Pinpoint the cell where the given text exists, returning its (x, y) midpoint coordinate. 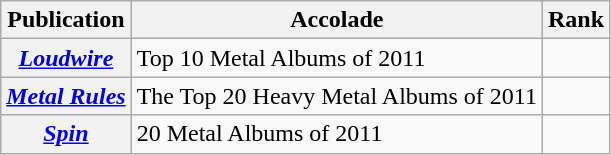
Spin (66, 134)
Accolade (336, 20)
Publication (66, 20)
Loudwire (66, 58)
20 Metal Albums of 2011 (336, 134)
Rank (576, 20)
The Top 20 Heavy Metal Albums of 2011 (336, 96)
Metal Rules (66, 96)
Top 10 Metal Albums of 2011 (336, 58)
